Detect which cell encompasses the target text, then output its [x, y] center coordinate. 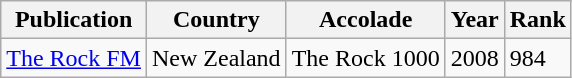
Publication [74, 20]
2008 [474, 58]
Rank [538, 20]
New Zealand [216, 58]
Accolade [366, 20]
Year [474, 20]
The Rock 1000 [366, 58]
984 [538, 58]
Country [216, 20]
The Rock FM [74, 58]
